Extract the (X, Y) coordinate from the center of the cell holding the provided text.  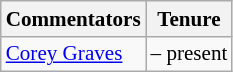
– present (190, 54)
Commentators (74, 18)
Tenure (190, 18)
Corey Graves (74, 54)
